For the text-containing cell, return its midpoint in [x, y] coordinate format. 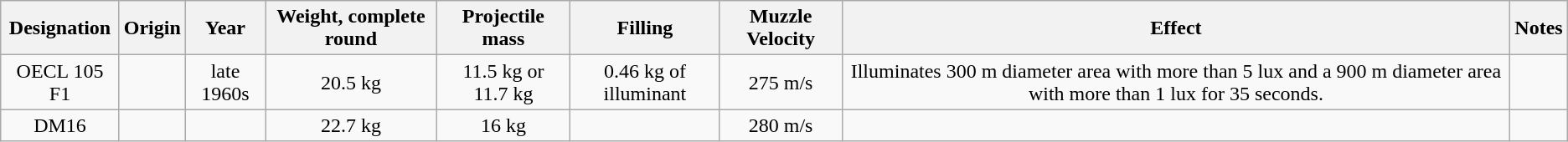
late 1960s [224, 82]
275 m/s [781, 82]
11.5 kg or 11.7 kg [503, 82]
Muzzle Velocity [781, 28]
Origin [152, 28]
22.7 kg [352, 125]
Year [224, 28]
20.5 kg [352, 82]
Effect [1176, 28]
16 kg [503, 125]
0.46 kg of illuminant [645, 82]
Weight, complete round [352, 28]
Notes [1539, 28]
OECL 105 F1 [60, 82]
Illuminates 300 m diameter area with more than 5 lux and a 900 m diameter area with more than 1 lux for 35 seconds. [1176, 82]
DM16 [60, 125]
Designation [60, 28]
Projectile mass [503, 28]
280 m/s [781, 125]
Filling [645, 28]
